Scan for the cell matching the given text and deliver its [x, y] coordinate at center. 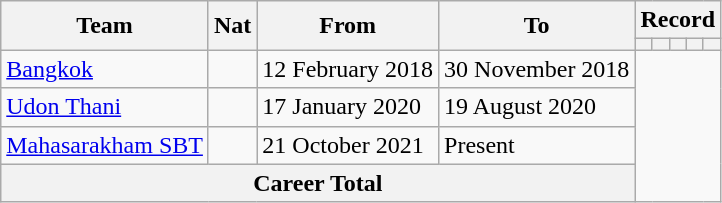
From [348, 26]
Career Total [318, 183]
Nat [232, 26]
Bangkok [105, 69]
To [537, 26]
Mahasarakham SBT [105, 145]
Present [537, 145]
30 November 2018 [537, 69]
Record [678, 20]
19 August 2020 [537, 107]
Team [105, 26]
12 February 2018 [348, 69]
17 January 2020 [348, 107]
21 October 2021 [348, 145]
Udon Thani [105, 107]
